Identify which cell holds the provided text, then report its [x, y] central coordinate. 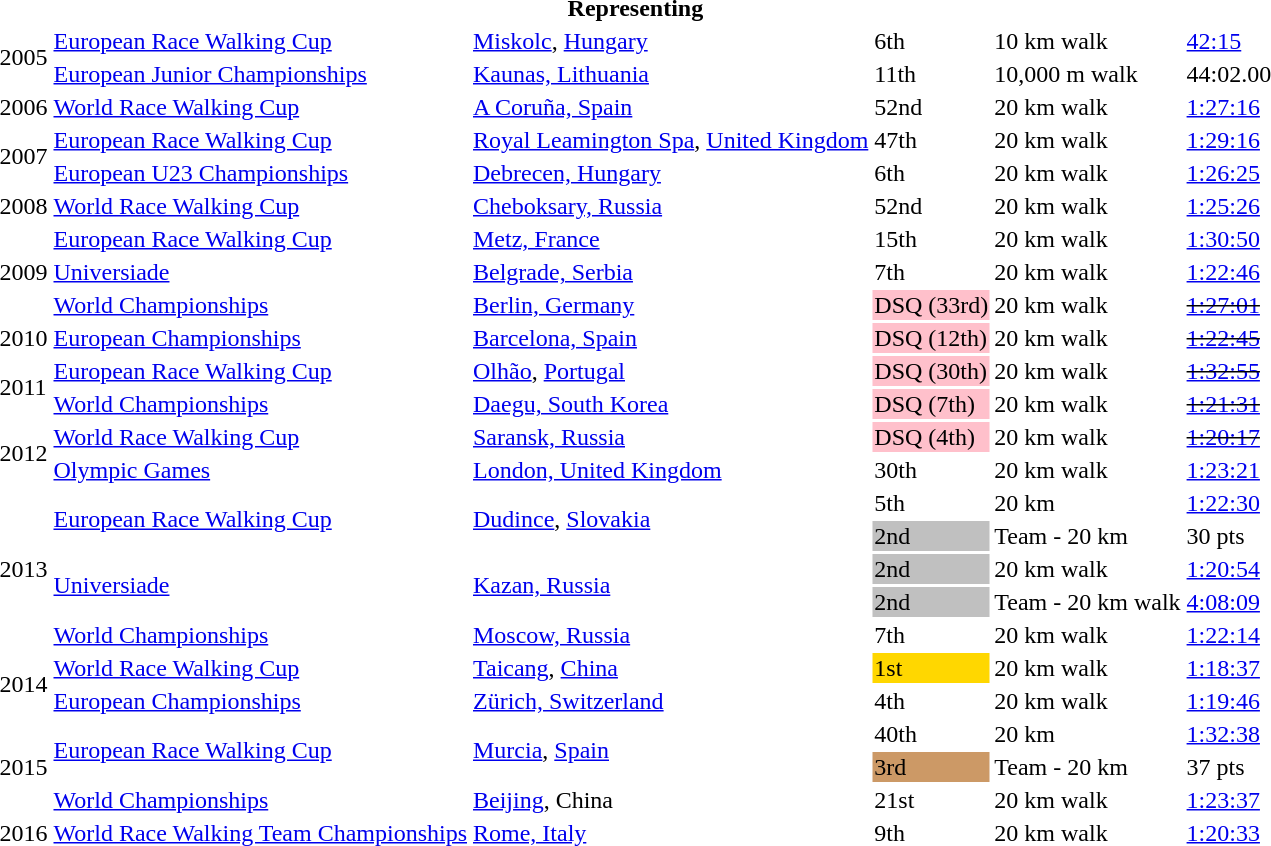
10,000 m walk [1088, 74]
Kazan, Russia [671, 586]
10 km walk [1088, 41]
15th [932, 239]
Barcelona, Spain [671, 338]
Dudince, Slovakia [671, 520]
European U23 Championships [260, 173]
4th [932, 701]
11th [932, 74]
Daegu, South Korea [671, 404]
Saransk, Russia [671, 437]
30th [932, 470]
Cheboksary, Russia [671, 206]
Moscow, Russia [671, 635]
Kaunas, Lithuania [671, 74]
London, United Kingdom [671, 470]
Metz, France [671, 239]
3rd [932, 767]
DSQ (30th) [932, 371]
Olhão, Portugal [671, 371]
Olympic Games [260, 470]
5th [932, 503]
Belgrade, Serbia [671, 272]
DSQ (7th) [932, 404]
21st [932, 800]
Debrecen, Hungary [671, 173]
DSQ (33rd) [932, 305]
Zürich, Switzerland [671, 701]
DSQ (12th) [932, 338]
40th [932, 734]
1st [932, 668]
A Coruña, Spain [671, 107]
Murcia, Spain [671, 750]
Beijing, China [671, 800]
Taicang, China [671, 668]
DSQ (4th) [932, 437]
Team - 20 km walk [1088, 602]
European Junior Championships [260, 74]
Berlin, Germany [671, 305]
Miskolc, Hungary [671, 41]
47th [932, 140]
Royal Leamington Spa, United Kingdom [671, 140]
